Find where the given text appears and provide that cell's center as (X, Y) coordinate. 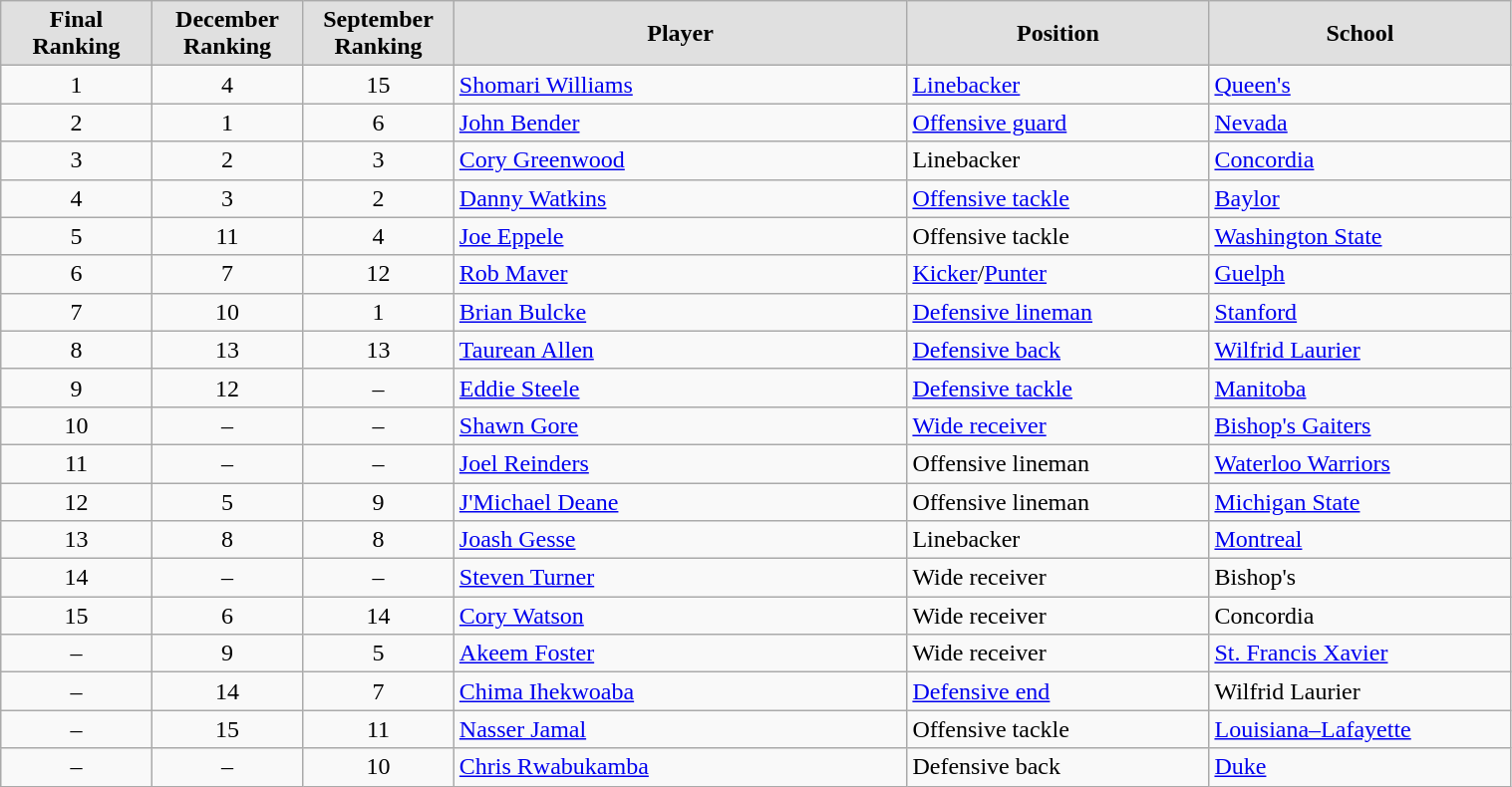
Chima Ihekwoaba (680, 691)
Joash Gesse (680, 540)
Taurean Allen (680, 350)
Defensive lineman (1058, 312)
Joel Reinders (680, 463)
Defensive tackle (1058, 388)
SeptemberRanking (379, 34)
Michigan State (1360, 501)
Steven Turner (680, 578)
St. Francis Xavier (1360, 654)
Brian Bulcke (680, 312)
Shawn Gore (680, 425)
J'Michael Deane (680, 501)
Kicker/Punter (1058, 274)
Cory Greenwood (680, 160)
Montreal (1360, 540)
Nasser Jamal (680, 729)
Bishop's Gaiters (1360, 425)
Danny Watkins (680, 198)
Waterloo Warriors (1360, 463)
Duke (1360, 767)
Manitoba (1360, 388)
Cory Watson (680, 616)
Defensive end (1058, 691)
Baylor (1360, 198)
Eddie Steele (680, 388)
Stanford (1360, 312)
FinalRanking (77, 34)
Rob Maver (680, 274)
Chris Rwabukamba (680, 767)
Louisiana–Lafayette (1360, 729)
Offensive guard (1058, 123)
Queen's (1360, 85)
School (1360, 34)
Position (1058, 34)
Player (680, 34)
Washington State (1360, 236)
Nevada (1360, 123)
Shomari Williams (680, 85)
Bishop's (1360, 578)
John Bender (680, 123)
Guelph (1360, 274)
DecemberRanking (227, 34)
Joe Eppele (680, 236)
Akeem Foster (680, 654)
